Detect which cell encompasses the target text, then output its (X, Y) center coordinate. 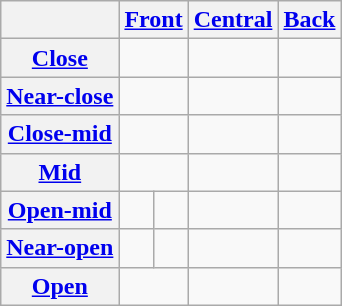
Open (60, 286)
Near-open (60, 248)
Open-mid (60, 210)
Central (233, 20)
Front (154, 20)
Back (310, 20)
Near-close (60, 96)
Close (60, 58)
Close-mid (60, 134)
Mid (60, 172)
